Detect which cell encompasses the target text, then output its (X, Y) center coordinate. 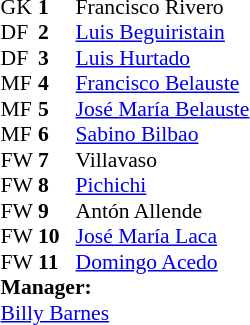
4 (57, 83)
7 (57, 160)
Manager: (126, 287)
3 (57, 58)
2 (57, 33)
Villavaso (163, 160)
9 (57, 211)
Luis Hurtado (163, 58)
Francisco Belauste (163, 83)
11 (57, 262)
6 (57, 135)
Domingo Acedo (163, 262)
Luis Beguiristain (163, 33)
José María Belauste (163, 109)
5 (57, 109)
José María Laca (163, 237)
10 (57, 237)
8 (57, 185)
Antón Allende (163, 211)
Pichichi (163, 185)
Sabino Bilbao (163, 135)
